Return the [x, y] coordinate for the center point of the cell that contains the specified text.  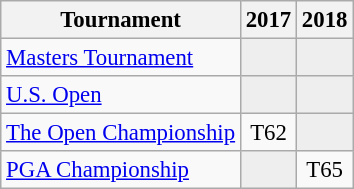
T62 [268, 133]
2017 [268, 20]
PGA Championship [121, 170]
The Open Championship [121, 133]
T65 [325, 170]
2018 [325, 20]
Tournament [121, 20]
U.S. Open [121, 95]
Masters Tournament [121, 58]
